Provide the [X, Y] coordinate of the cell's center where the given text is located.  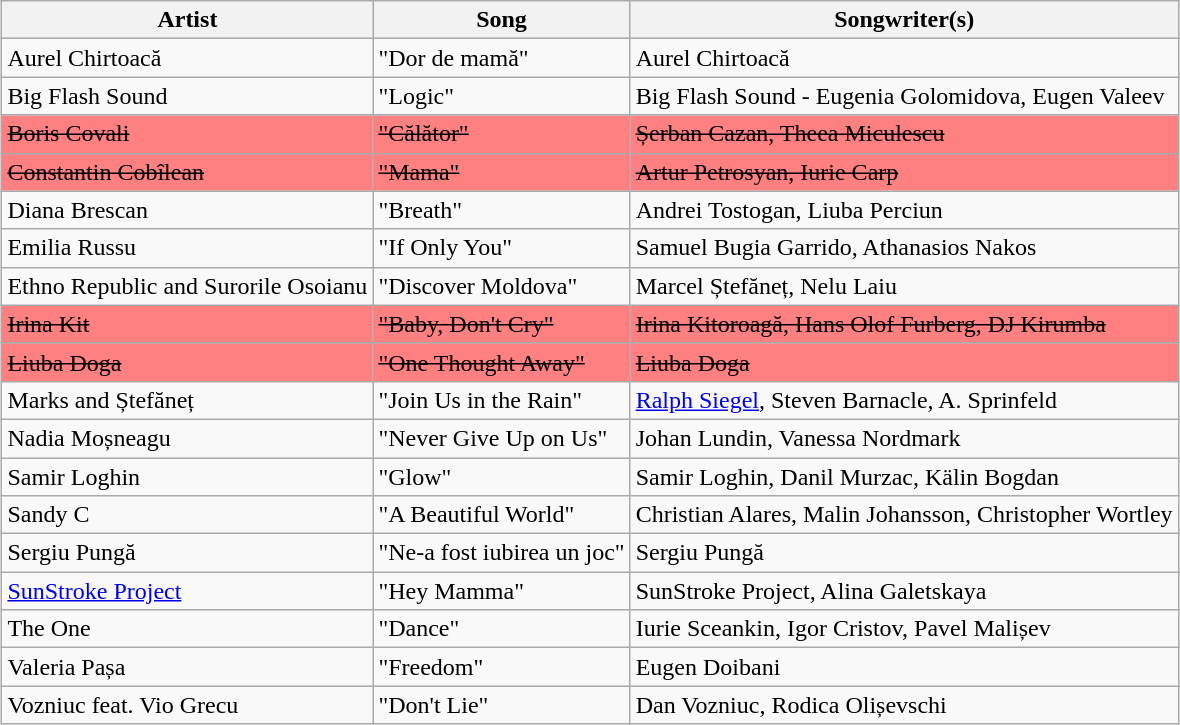
"One Thought Away" [502, 362]
"Mama" [502, 172]
Samir Loghin, Danil Murzac, Kälin Bogdan [904, 477]
Constantin Cobîlean [188, 172]
Marks and Ștefăneț [188, 400]
Song [502, 20]
"Freedom" [502, 667]
Christian Alares, Malin Johansson, Christopher Wortley [904, 515]
SunStroke Project [188, 591]
Irina Kitoroagă, Hans Olof Furberg, DJ Kirumba [904, 324]
Ethno Republic and Surorile Osoianu [188, 286]
Sandy C [188, 515]
Samuel Bugia Garrido, Athanasios Nakos [904, 248]
Valeria Pașa [188, 667]
Vozniuc feat. Vio Grecu [188, 705]
Artist [188, 20]
Ralph Siegel, Steven Barnacle, A. Sprinfeld [904, 400]
Samir Loghin [188, 477]
Boris Covali [188, 134]
"Logic" [502, 96]
"Don't Lie" [502, 705]
"A Beautiful World" [502, 515]
Big Flash Sound - Eugenia Golomidova, Eugen Valeev [904, 96]
"Hey Mamma" [502, 591]
Diana Brescan [188, 210]
"Călător" [502, 134]
"Breath" [502, 210]
Șerban Cazan, Theea Miculescu [904, 134]
"If Only You" [502, 248]
Big Flash Sound [188, 96]
"Never Give Up on Us" [502, 438]
Songwriter(s) [904, 20]
"Discover Moldova" [502, 286]
Johan Lundin, Vanessa Nordmark [904, 438]
Nadia Moșneagu [188, 438]
Emilia Russu [188, 248]
Eugen Doibani [904, 667]
Andrei Tostogan, Liuba Perciun [904, 210]
"Join Us in the Rain" [502, 400]
Irina Kit [188, 324]
Artur Petrosyan, Iurie Carp [904, 172]
"Dor de mamă" [502, 58]
"Baby, Don't Cry" [502, 324]
Dan Vozniuc, Rodica Olișevschi [904, 705]
"Ne-a fost iubirea un joc" [502, 553]
"Dance" [502, 629]
The One [188, 629]
Iurie Sceankin, Igor Cristov, Pavel Malișev [904, 629]
SunStroke Project, Alina Galetskaya [904, 591]
Marcel Ștefăneț, Nelu Laiu [904, 286]
"Glow" [502, 477]
